Detect which cell encompasses the target text, then output its [X, Y] center coordinate. 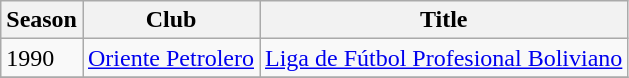
1990 [42, 58]
Club [170, 20]
Title [444, 20]
Season [42, 20]
Liga de Fútbol Profesional Boliviano [444, 58]
Oriente Petrolero [170, 58]
